Identify which cell holds the provided text, then report its (X, Y) central coordinate. 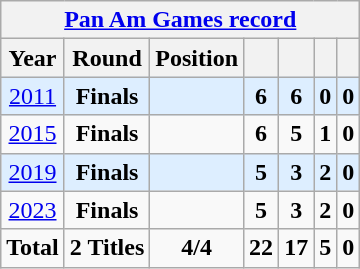
Total (33, 248)
2011 (33, 96)
17 (296, 248)
2019 (33, 172)
2 Titles (107, 248)
Position (197, 58)
2015 (33, 134)
22 (262, 248)
2023 (33, 210)
Round (107, 58)
4/4 (197, 248)
Year (33, 58)
Pan Am Games record (180, 20)
1 (326, 134)
